Find where the given text appears and provide that cell's center as (X, Y) coordinate. 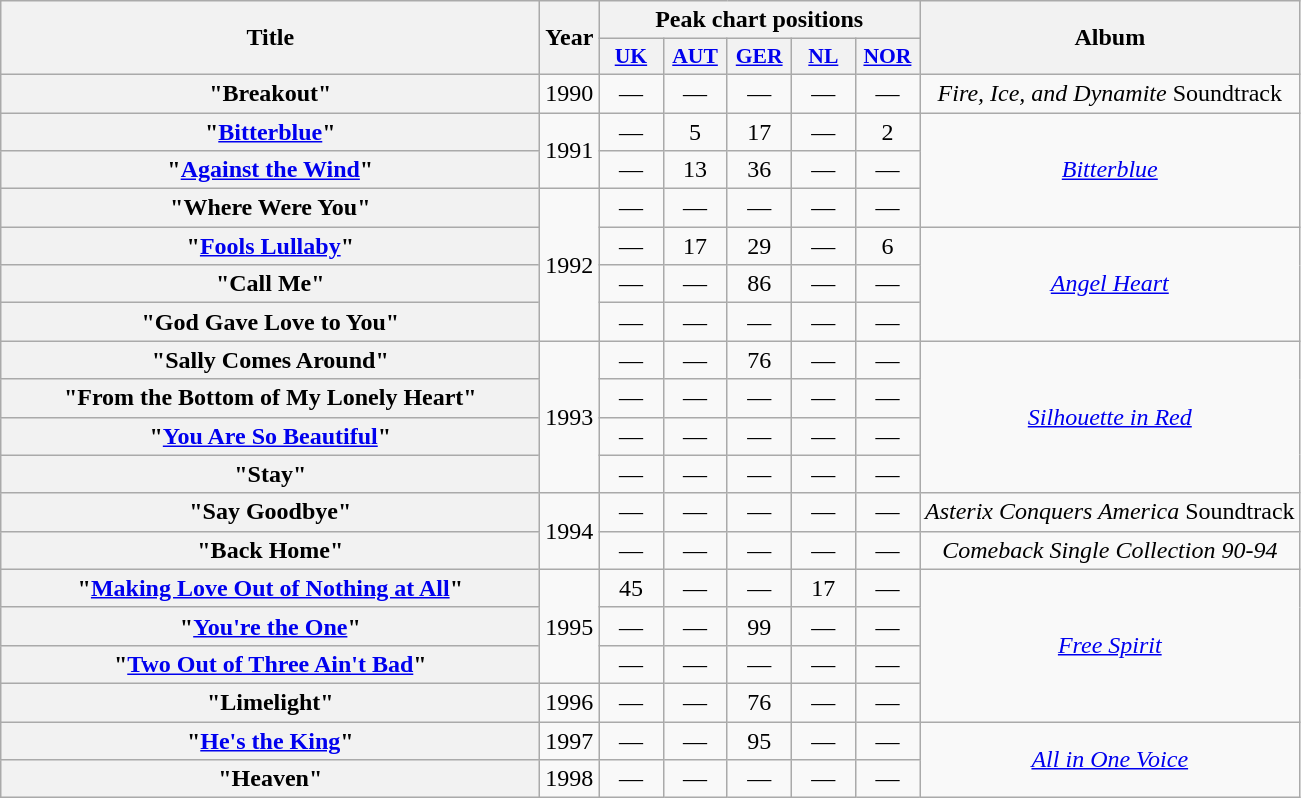
6 (887, 246)
1993 (570, 417)
"God Gave Love to You" (270, 322)
1990 (570, 93)
GER (759, 57)
1997 (570, 741)
"Two Out of Three Ain't Bad" (270, 664)
Comeback Single Collection 90-94 (1110, 550)
All in One Voice (1110, 760)
NL (823, 57)
"Where Were You" (270, 208)
"Against the Wind" (270, 170)
45 (631, 588)
Peak chart positions (760, 20)
29 (759, 246)
"Making Love Out of Nothing at All" (270, 588)
"Limelight" (270, 702)
Fire, Ice, and Dynamite Soundtrack (1110, 93)
Year (570, 38)
Asterix Conquers America Soundtrack (1110, 512)
Angel Heart (1110, 284)
"He's the King" (270, 741)
"Back Home" (270, 550)
AUT (695, 57)
"From the Bottom of My Lonely Heart" (270, 398)
NOR (887, 57)
1996 (570, 702)
13 (695, 170)
"Breakout" (270, 93)
1992 (570, 265)
"You're the One" (270, 626)
5 (695, 131)
95 (759, 741)
1995 (570, 626)
2 (887, 131)
"Heaven" (270, 779)
Free Spirit (1110, 645)
99 (759, 626)
1991 (570, 150)
86 (759, 284)
36 (759, 170)
1994 (570, 531)
"Say Goodbye" (270, 512)
"Call Me" (270, 284)
"You Are So Beautiful" (270, 436)
"Fools Lullaby" (270, 246)
Album (1110, 38)
"Sally Comes Around" (270, 360)
"Bitterblue" (270, 131)
UK (631, 57)
"Stay" (270, 474)
Bitterblue (1110, 169)
Silhouette in Red (1110, 417)
Title (270, 38)
1998 (570, 779)
